Find where the given text appears and provide that cell's center as (X, Y) coordinate. 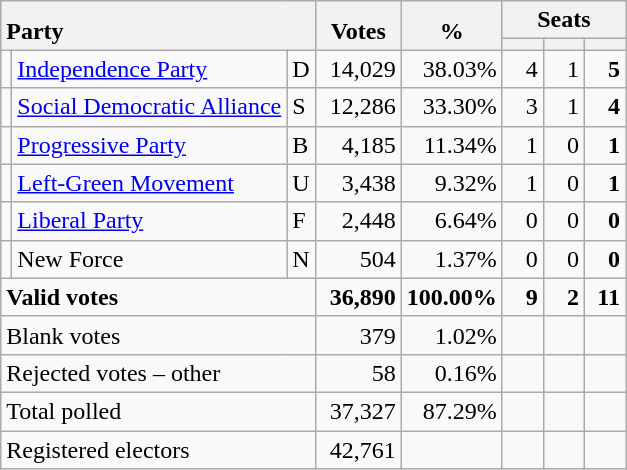
D (301, 69)
58 (358, 373)
5 (604, 69)
11.34% (452, 145)
36,890 (358, 297)
11 (604, 297)
Total polled (158, 411)
0.16% (452, 373)
Progressive Party (150, 145)
Left-Green Movement (150, 183)
S (301, 107)
Blank votes (158, 335)
9 (522, 297)
14,029 (358, 69)
3,438 (358, 183)
1.02% (452, 335)
12,286 (358, 107)
9.32% (452, 183)
1.37% (452, 259)
Votes (358, 26)
Party (158, 26)
33.30% (452, 107)
87.29% (452, 411)
100.00% (452, 297)
6.64% (452, 221)
N (301, 259)
504 (358, 259)
3 (522, 107)
2 (564, 297)
42,761 (358, 449)
38.03% (452, 69)
Independence Party (150, 69)
Liberal Party (150, 221)
379 (358, 335)
Rejected votes – other (158, 373)
Seats (564, 20)
B (301, 145)
Valid votes (158, 297)
New Force (150, 259)
% (452, 26)
U (301, 183)
F (301, 221)
4,185 (358, 145)
Registered electors (158, 449)
2,448 (358, 221)
37,327 (358, 411)
Social Democratic Alliance (150, 107)
